Find where the given text appears and provide that cell's center as (X, Y) coordinate. 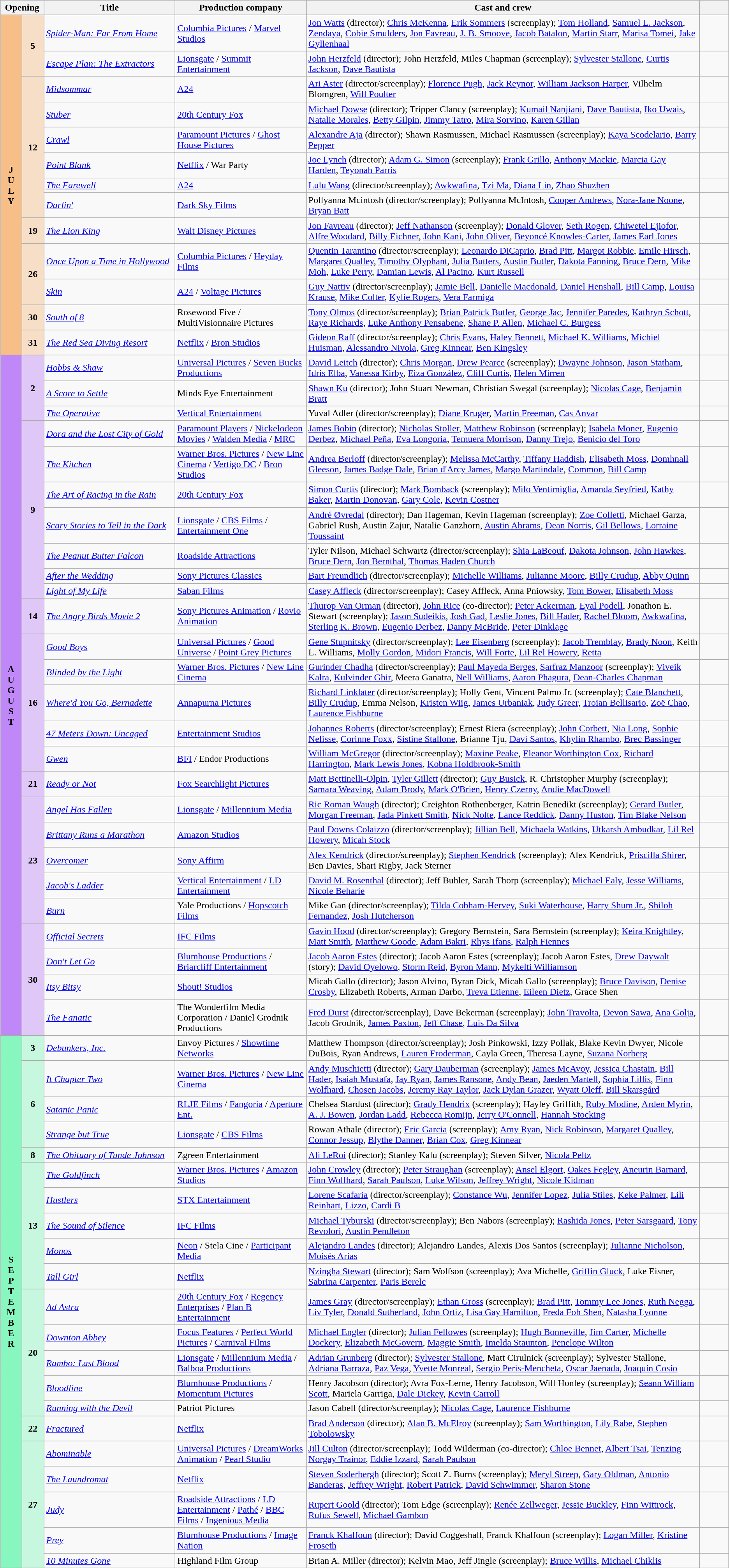
Itsy Bitsy (110, 987)
Minds Eye Entertainment (241, 394)
Spider-Man: Far From Home (110, 33)
William McGregor (director/screenplay); Maxine Peake, Eleanor Worthington Cox, Richard Harrington, Mark Lewis Jones, Kobna Holdbrook-Smith (503, 759)
20 (33, 1352)
Lionsgate / Millennium Media / Balboa Productions (241, 1363)
10 Minutes Gone (110, 1561)
Bart Freundlich (director/screenplay); Michelle Williams, Julianne Moore, Billy Crudup, Abby Quinn (503, 576)
The Kitchen (110, 464)
Alexandre Aja (director); Shawn Rasmussen, Michael Rasmussen (screenplay); Kaya Scodelario, Barry Pepper (503, 139)
Guy Nattiv (director/screenplay); Jamie Bell, Danielle Macdonald, Daniel Henshall, Bill Camp, Louisa Krause, Mike Colter, Kylie Rogers, Vera Farmiga (503, 291)
Patriot Pictures (241, 1408)
RLJE Films / Fangoria / Aperture Ent. (241, 1109)
31 (33, 343)
AUGUST (11, 696)
Netflix / Bron Studios (241, 343)
19 (33, 231)
Zgreen Entertainment (241, 1155)
Blinded by the Light (110, 672)
Production company (241, 8)
Paramount Players / Nickelodeon Movies / Walden Media / MRC (241, 433)
Brittany Runs a Marathon (110, 835)
16 (33, 703)
6 (33, 1104)
Simon Curtis (director); Mark Bomback (screenplay); Milo Ventimiglia, Amanda Seyfried, Kathy Baker, Martin Donovan, Gary Cole, Kevin Costner (503, 495)
STX Entertainment (241, 1200)
Darlin' (110, 205)
Columbia Pictures / Heyday Films (241, 261)
Highland Film Group (241, 1561)
The Farewell (110, 185)
Envoy Pictures / Showtime Networks (241, 1048)
Debunkers, Inc. (110, 1048)
The Art of Racing in the Rain (110, 495)
Ad Astra (110, 1307)
Entertainment Studios (241, 733)
47 Meters Down: Uncaged (110, 733)
Ari Aster (director/screenplay); Florence Pugh, Jack Reynor, William Jackson Harper, Vilhelm Blomgren, Will Poulter (503, 89)
A24 / Voltage Pictures (241, 291)
Light of My Life (110, 591)
23 (33, 860)
Universal Pictures / Seven Bucks Productions (241, 368)
Sony Pictures Classics (241, 576)
Casey Affleck (director/screenplay); Casey Affleck, Anna Pniowsky, Tom Bower, Elisabeth Moss (503, 591)
Amazon Studios (241, 835)
Neon / Stela Cine / Participant Media (241, 1251)
Good Boys (110, 647)
The Lion King (110, 231)
Strange but True (110, 1135)
3 (33, 1048)
Rupert Goold (director); Tom Edge (screenplay); Renée Zellweger, Jessie Buckley, Finn Wittrock, Rufus Sewell, Michael Gambon (503, 1510)
Point Blank (110, 165)
Henry Jacobson (director); Avra Fox-Lerne, Henry Jacobson, Will Honley (screenplay); Seann William Scott, Mariela Garriga, Dale Dickey, Kevin Carroll (503, 1388)
Rambo: Last Blood (110, 1363)
Universal Pictures / DreamWorks Animation / Pearl Studio (241, 1453)
Midsommar (110, 89)
Burn (110, 911)
Ready or Not (110, 784)
Focus Features / Perfect World Pictures / Carnival Films (241, 1337)
27 (33, 1504)
Dora and the Lost City of Gold (110, 433)
Nzingha Stewart (director); Sam Wolfson (screenplay); Ava Michelle, Griffin Gluck, Luke Eisner, Sabrina Carpenter, Paris Berelc (503, 1277)
It Chapter Two (110, 1079)
Rowan Athale (director); Eric Garcia (screenplay); Amy Ryan, Nick Robinson, Margaret Qualley, Connor Jessup, Blythe Danner, Brian Cox, Greg Kinnear (503, 1135)
13 (33, 1226)
Mike Gan (director/screenplay); Tilda Cobham-Hervey, Suki Waterhouse, Harry Shum Jr., Shiloh Fernandez, Josh Hutcherson (503, 911)
Rosewood Five / MultiVisionnaire Pictures (241, 317)
Brad Anderson (director); Alan B. McElroy (screenplay); Sam Worthington, Lily Rabe, Stephen Tobolowsky (503, 1429)
Franck Khalfoun (director); David Coggeshall, Franck Khalfoun (screenplay); Logan Miller, Kristine Froseth (503, 1540)
Alex Kendrick (director/screenplay); Stephen Kendrick (screenplay); Alex Kendrick, Priscilla Shirer, Ben Davies, Shari Rigby, Jack Sterner (503, 860)
Joe Lynch (director); Adam G. Simon (screenplay); Frank Grillo, Anthony Mackie, Marcia Gay Harden, Teyonah Parris (503, 165)
Overcomer (110, 860)
SEPTEMBER (11, 1301)
The Goldfinch (110, 1175)
Lionsgate / Millennium Media (241, 810)
David M. Rosenthal (director); Jeff Buhler, Sarah Thorp (screenplay); Michael Ealy, Jesse Williams, Nicole Beharie (503, 885)
Yale Productions / Hopscotch Films (241, 911)
Blumhouse Productions / Momentum Pictures (241, 1388)
Universal Pictures / Good Universe / Point Grey Pictures (241, 647)
JULY (11, 185)
Prey (110, 1540)
Brian A. Miller (director); Kelvin Mao, Jeff Jingle (screenplay); Bruce Willis, Michael Chiklis (503, 1561)
Sony Pictures Animation / Rovio Animation (241, 616)
Vertical Entertainment (241, 413)
The Sound of Silence (110, 1226)
Where'd You Go, Bernadette (110, 703)
Sony Affirm (241, 860)
Running with the Devil (110, 1408)
Pollyanna Mcintosh (director/screenplay); Pollyanna McIntosh, Cooper Andrews, Nora-Jane Noone, Bryan Batt (503, 205)
Blumhouse Productions / Image Nation (241, 1540)
20th Century Fox / Regency Enterprises / Plan B Entertainment (241, 1307)
Cast and crew (503, 8)
Lulu Wang (director/screenplay); Awkwafina, Tzi Ma, Diana Lin, Zhao Shuzhen (503, 185)
Crawl (110, 139)
Warner Bros. Pictures / New Line Cinema / Vertigo DC / Bron Studios (241, 464)
Judy (110, 1510)
Don't Let Go (110, 962)
Walt Disney Pictures (241, 231)
Ali LeRoi (director); Stanley Kalu (screenplay); Steven Silver, Nicola Peltz (503, 1155)
The Fanatic (110, 1017)
22 (33, 1429)
Once Upon a Time in Hollywood (110, 261)
John Herzfeld (director); John Herzfeld, Miles Chapman (screenplay); Sylvester Stallone, Curtis Jackson, Dave Bautista (503, 64)
Abominable (110, 1453)
Alejandro Landes (director); Alejandro Landes, Alexis Dos Santos (screenplay); Julianne Nicholson, Moisés Arias (503, 1251)
Blumhouse Productions / Briarcliff Entertainment (241, 962)
5 (33, 46)
8 (33, 1155)
Jacob's Ladder (110, 885)
The Operative (110, 413)
Stuber (110, 115)
Michael Tyburski (director/screenplay); Ben Nabors (screenplay); Rashida Jones, Peter Sarsgaard, Tony Revolori, Austin Pendleton (503, 1226)
The Obituary of Tunde Johnson (110, 1155)
14 (33, 616)
Opening (22, 8)
Lionsgate / CBS Films / Entertainment One (241, 525)
A Score to Settle (110, 394)
Hustlers (110, 1200)
Hobbs & Shaw (110, 368)
Roadside Attractions / LD Entertainment / Pathé / BBC Films / Ingenious Media (241, 1510)
Official Secrets (110, 936)
Gideon Raff (director/screenplay); Chris Evans, Haley Bennett, Michael K. Williams, Michiel Huisman, Alessandro Nivola, Greg Kinnear, Ben Kingsley (503, 343)
Downton Abbey (110, 1337)
Skin (110, 291)
Yuval Adler (director/screenplay); Diane Kruger, Martin Freeman, Cas Anvar (503, 413)
Title (110, 8)
Shout! Studios (241, 987)
Tyler Nilson, Michael Schwartz (director/screenplay); Shia LaBeouf, Dakota Johnson, John Hawkes, Bruce Dern, Jon Bernthal, Thomas Haden Church (503, 556)
South of 8 (110, 317)
Satanic Panic (110, 1109)
The Red Sea Diving Resort (110, 343)
Lionsgate / CBS Films (241, 1135)
Roadside Attractions (241, 556)
2 (33, 388)
Netflix / War Party (241, 165)
Jill Culton (director/screenplay); Todd Wilderman (co-director); Chloe Bennet, Albert Tsai, Tenzing Norgay Trainor, Eddie Izzard, Sarah Paulson (503, 1453)
Columbia Pictures / Marvel Studios (241, 33)
Fractured (110, 1429)
Monos (110, 1251)
9 (33, 510)
Angel Has Fallen (110, 810)
Gwen (110, 759)
The Laundromat (110, 1479)
21 (33, 784)
Lorene Scafaria (director/screenplay); Constance Wu, Jennifer Lopez, Julia Stiles, Keke Palmer, Lili Reinhart, Lizzo, Cardi B (503, 1200)
Shawn Ku (director); John Stuart Newman, Christian Swegal (screenplay); Nicolas Cage, Benjamin Bratt (503, 394)
The Peanut Butter Falcon (110, 556)
Dark Sky Films (241, 205)
Scary Stories to Tell in the Dark (110, 525)
12 (33, 147)
Fox Searchlight Pictures (241, 784)
Saban Films (241, 591)
Paul Downs Colaizzo (director/screenplay); Jillian Bell, Michaela Watkins, Utkarsh Ambudkar, Lil Rel Howery, Micah Stock (503, 835)
Tall Girl (110, 1277)
Paramount Pictures / Ghost House Pictures (241, 139)
Lionsgate / Summit Entertainment (241, 64)
Warner Bros. Pictures / Amazon Studios (241, 1175)
Jason Cabell (director/screenplay); Nicolas Cage, Laurence Fishburne (503, 1408)
Annapurna Pictures (241, 703)
BFI / Endor Productions (241, 759)
The Angry Birds Movie 2 (110, 616)
Escape Plan: The Extractors (110, 64)
Bloodline (110, 1388)
The Wonderfilm Media Corporation / Daniel Grodnik Productions (241, 1017)
26 (33, 274)
After the Wedding (110, 576)
Vertical Entertainment / LD Entertainment (241, 885)
